Determine the (X, Y) coordinate at the center of the cell enclosing the given text.  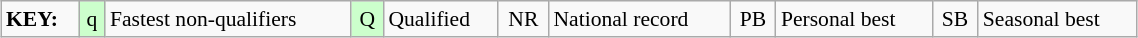
Q (367, 19)
PB (753, 19)
National record (639, 19)
Seasonal best (1058, 19)
Fastest non-qualifiers (228, 19)
q (92, 19)
KEY: (40, 19)
NR (523, 19)
SB (955, 19)
Personal best (854, 19)
Qualified (440, 19)
